Search for the cell housing the specified text and yield its (x, y) center coordinate. 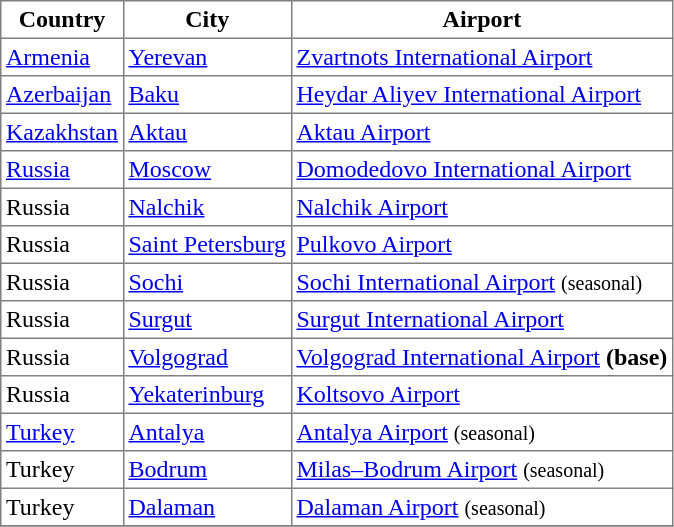
Milas–Bodrum Airport (seasonal) (482, 470)
Baku (207, 95)
Domodedovo International Airport (482, 170)
Nalchik Airport (482, 207)
Country (62, 20)
Sochi (207, 282)
Surgut International Airport (482, 320)
Nalchik (207, 207)
Volgograd (207, 357)
Heydar Aliyev International Airport (482, 95)
Armenia (62, 57)
Koltsovo Airport (482, 395)
Surgut (207, 320)
Moscow (207, 170)
Antalya Airport (seasonal) (482, 432)
Dalaman Airport (seasonal) (482, 507)
Azerbaijan (62, 95)
Bodrum (207, 470)
Volgograd International Airport (base) (482, 357)
Airport (482, 20)
Aktau (207, 132)
Aktau Airport (482, 132)
Pulkovo Airport (482, 245)
Dalaman (207, 507)
Zvartnots International Airport (482, 57)
Saint Petersburg (207, 245)
Yerevan (207, 57)
Yekaterinburg (207, 395)
Antalya (207, 432)
Kazakhstan (62, 132)
City (207, 20)
Sochi International Airport (seasonal) (482, 282)
